Scan for the cell matching the given text and deliver its (X, Y) coordinate at center. 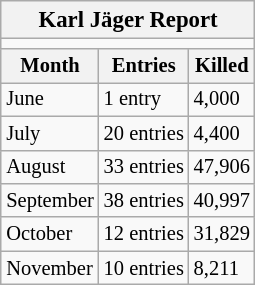
4,400 (222, 133)
1 entry (144, 100)
40,997 (222, 201)
September (50, 201)
8,211 (222, 268)
10 entries (144, 268)
4,000 (222, 100)
June (50, 100)
Month (50, 66)
Karl Jäger Report (128, 20)
August (50, 167)
Killed (222, 66)
July (50, 133)
12 entries (144, 234)
38 entries (144, 201)
October (50, 234)
31,829 (222, 234)
November (50, 268)
20 entries (144, 133)
Entries (144, 66)
33 entries (144, 167)
47,906 (222, 167)
